Search for the cell housing the specified text and yield its [X, Y] center coordinate. 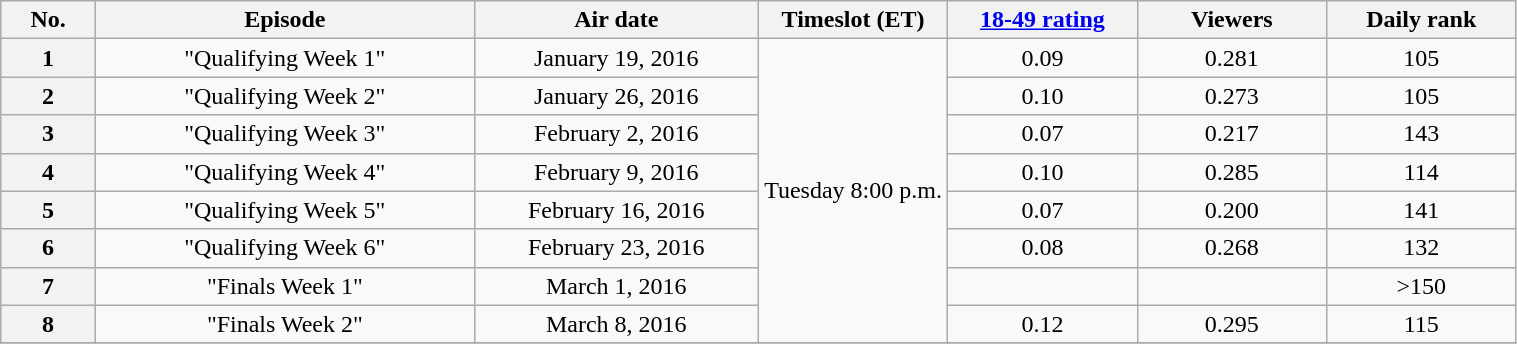
"Finals Week 2" [284, 324]
February 23, 2016 [616, 248]
0.200 [1232, 210]
Episode [284, 20]
"Qualifying Week 2" [284, 96]
6 [48, 248]
February 9, 2016 [616, 172]
January 26, 2016 [616, 96]
114 [1422, 172]
4 [48, 172]
"Qualifying Week 1" [284, 58]
1 [48, 58]
February 16, 2016 [616, 210]
0.12 [1042, 324]
3 [48, 134]
8 [48, 324]
18-49 rating [1042, 20]
No. [48, 20]
0.285 [1232, 172]
March 1, 2016 [616, 286]
0.281 [1232, 58]
0.273 [1232, 96]
January 19, 2016 [616, 58]
Daily rank [1422, 20]
5 [48, 210]
0.268 [1232, 248]
7 [48, 286]
Tuesday 8:00 p.m. [852, 191]
0.08 [1042, 248]
"Finals Week 1" [284, 286]
"Qualifying Week 5" [284, 210]
"Qualifying Week 4" [284, 172]
143 [1422, 134]
0.295 [1232, 324]
February 2, 2016 [616, 134]
0.217 [1232, 134]
"Qualifying Week 6" [284, 248]
141 [1422, 210]
>150 [1422, 286]
0.09 [1042, 58]
"Qualifying Week 3" [284, 134]
115 [1422, 324]
March 8, 2016 [616, 324]
Timeslot (ET) [852, 20]
2 [48, 96]
Air date [616, 20]
132 [1422, 248]
Viewers [1232, 20]
